Scan for the cell matching the given text and deliver its (x, y) coordinate at center. 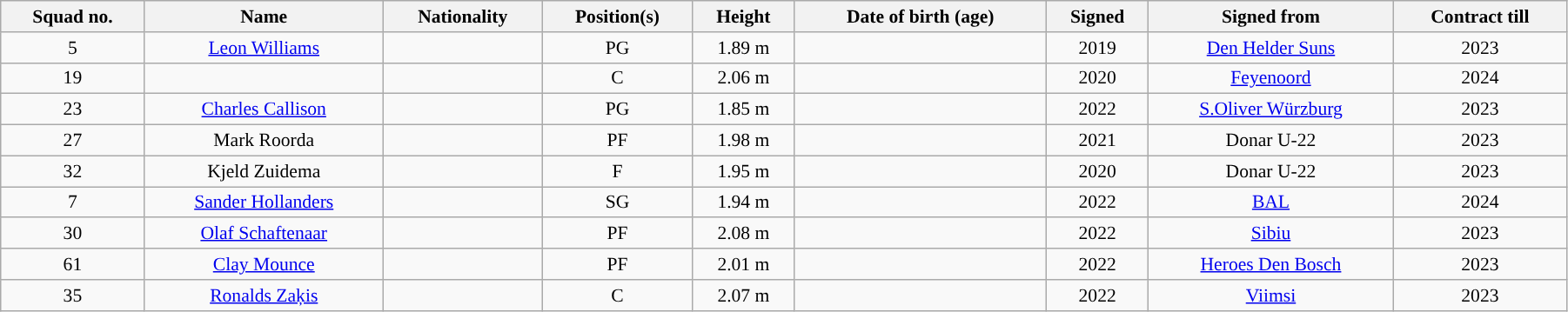
1.85 m (743, 110)
BAL (1271, 202)
Date of birth (age) (921, 17)
Height (743, 17)
61 (73, 264)
Signed from (1271, 17)
7 (73, 202)
S.Oliver Würzburg (1271, 110)
2.07 m (743, 295)
Position(s) (618, 17)
1.98 m (743, 141)
Ronalds Zaķis (264, 295)
Viimsi (1271, 295)
Nationality (463, 17)
Mark Roorda (264, 141)
2.08 m (743, 234)
19 (73, 78)
1.89 m (743, 48)
32 (73, 171)
Sibiu (1271, 234)
Charles Callison (264, 110)
Name (264, 17)
1.95 m (743, 171)
F (618, 171)
35 (73, 295)
Feyenoord (1271, 78)
2.01 m (743, 264)
2.06 m (743, 78)
SG (618, 202)
Den Helder Suns (1271, 48)
Kjeld Zuidema (264, 171)
Leon Williams (264, 48)
Clay Mounce (264, 264)
Sander Hollanders (264, 202)
27 (73, 141)
30 (73, 234)
5 (73, 48)
Olaf Schaftenaar (264, 234)
Contract till (1479, 17)
2021 (1098, 141)
Heroes Den Bosch (1271, 264)
23 (73, 110)
Squad no. (73, 17)
2019 (1098, 48)
Signed (1098, 17)
1.94 m (743, 202)
